Search for the cell housing the specified text and yield its (X, Y) center coordinate. 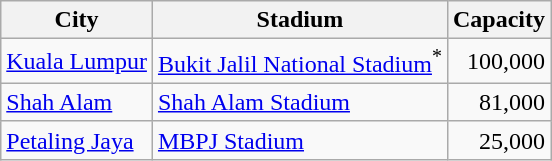
MBPJ Stadium (300, 140)
Petaling Jaya (77, 140)
81,000 (498, 102)
25,000 (498, 140)
City (77, 20)
Capacity (498, 20)
Kuala Lumpur (77, 62)
Stadium (300, 20)
Shah Alam Stadium (300, 102)
Shah Alam (77, 102)
100,000 (498, 62)
Bukit Jalil National Stadium* (300, 62)
